From the cell containing the given text, extract its center point as [X, Y] coordinate. 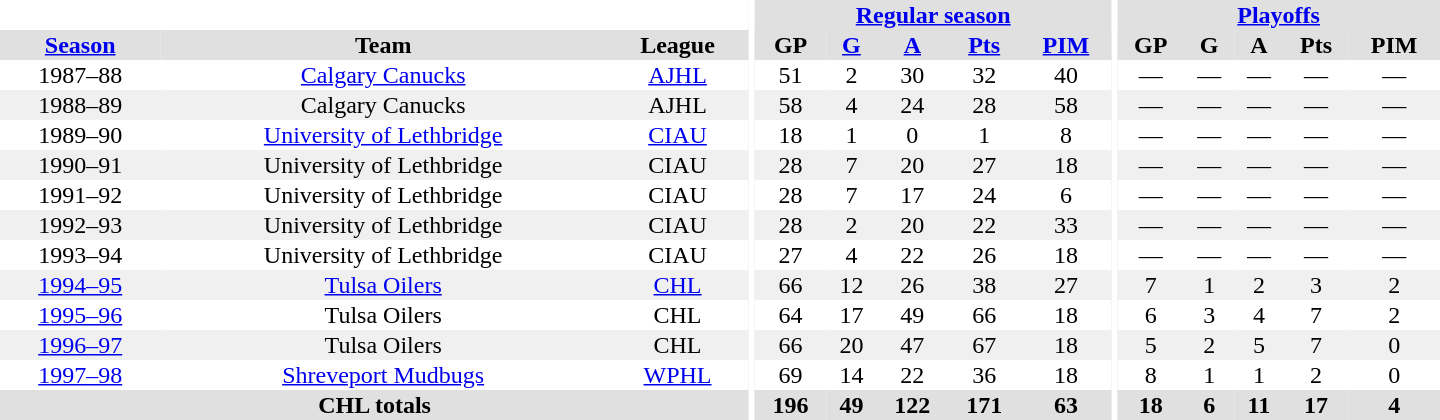
38 [984, 285]
WPHL [678, 375]
1990–91 [80, 165]
Team [383, 45]
30 [912, 75]
36 [984, 375]
1987–88 [80, 75]
1994–95 [80, 285]
1997–98 [80, 375]
14 [852, 375]
League [678, 45]
67 [984, 345]
40 [1066, 75]
1995–96 [80, 315]
1988–89 [80, 105]
1996–97 [80, 345]
47 [912, 345]
64 [791, 315]
12 [852, 285]
51 [791, 75]
196 [791, 405]
Playoffs [1278, 15]
Shreveport Mudbugs [383, 375]
63 [1066, 405]
1991–92 [80, 195]
Regular season [934, 15]
32 [984, 75]
122 [912, 405]
CHL totals [374, 405]
11 [1259, 405]
1993–94 [80, 255]
69 [791, 375]
33 [1066, 225]
Season [80, 45]
1989–90 [80, 135]
1992–93 [80, 225]
171 [984, 405]
